Return the (x, y) coordinate for the center point of the cell that contains the specified text.  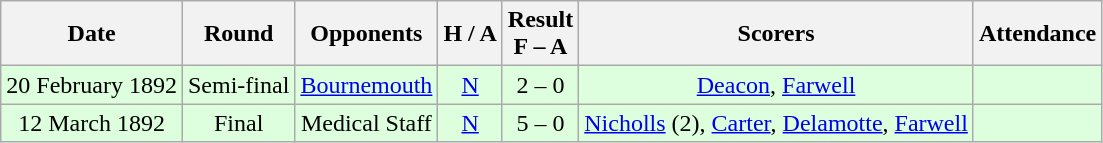
H / A (470, 34)
Medical Staff (366, 123)
Nicholls (2), Carter, Delamotte, Farwell (776, 123)
Date (92, 34)
Round (238, 34)
Deacon, Farwell (776, 85)
Final (238, 123)
Attendance (1037, 34)
Opponents (366, 34)
5 – 0 (540, 123)
20 February 1892 (92, 85)
Scorers (776, 34)
12 March 1892 (92, 123)
Bournemouth (366, 85)
ResultF – A (540, 34)
2 – 0 (540, 85)
Semi-final (238, 85)
